Extract the (X, Y) coordinate from the center of the cell holding the provided text.  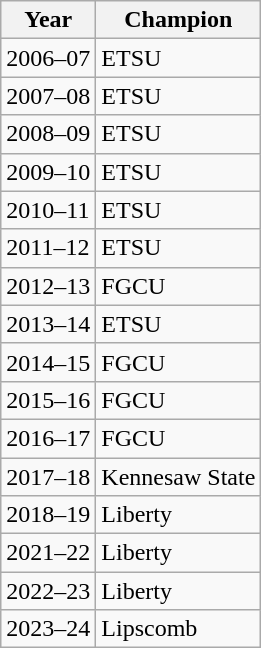
Kennesaw State (178, 477)
2015–16 (48, 400)
2023–24 (48, 629)
2021–22 (48, 553)
2018–19 (48, 515)
2012–13 (48, 286)
2013–14 (48, 324)
Lipscomb (178, 629)
2006–07 (48, 58)
2010–11 (48, 210)
2014–15 (48, 362)
2008–09 (48, 134)
2009–10 (48, 172)
2022–23 (48, 591)
2017–18 (48, 477)
2007–08 (48, 96)
Year (48, 20)
2016–17 (48, 438)
2011–12 (48, 248)
Champion (178, 20)
